Scan for the cell matching the given text and deliver its (x, y) coordinate at center. 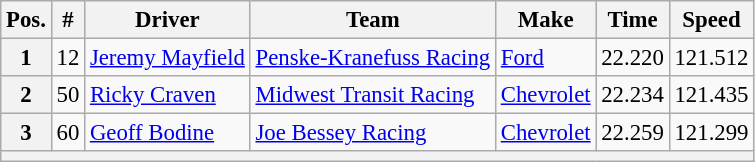
22.259 (632, 133)
# (68, 20)
Speed (712, 20)
2 (26, 95)
Team (372, 20)
Time (632, 20)
121.512 (712, 58)
22.220 (632, 58)
Jeremy Mayfield (168, 58)
Midwest Transit Racing (372, 95)
Geoff Bodine (168, 133)
Make (545, 20)
121.299 (712, 133)
Joe Bessey Racing (372, 133)
12 (68, 58)
Ford (545, 58)
22.234 (632, 95)
50 (68, 95)
Pos. (26, 20)
Ricky Craven (168, 95)
121.435 (712, 95)
Driver (168, 20)
Penske-Kranefuss Racing (372, 58)
3 (26, 133)
60 (68, 133)
1 (26, 58)
